Capture the cell that displays the provided text and extract its [X, Y] central coordinate. 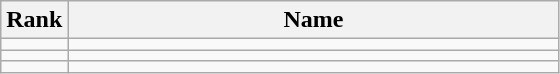
Rank [34, 20]
Name [314, 20]
